Identify which cell holds the provided text, then report its [X, Y] central coordinate. 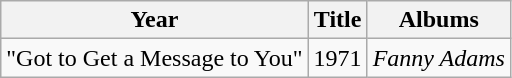
Year [154, 20]
"Got to Get a Message to You" [154, 58]
Albums [438, 20]
Title [338, 20]
1971 [338, 58]
Fanny Adams [438, 58]
